Extract the (X, Y) coordinate from the center of the cell holding the provided text.  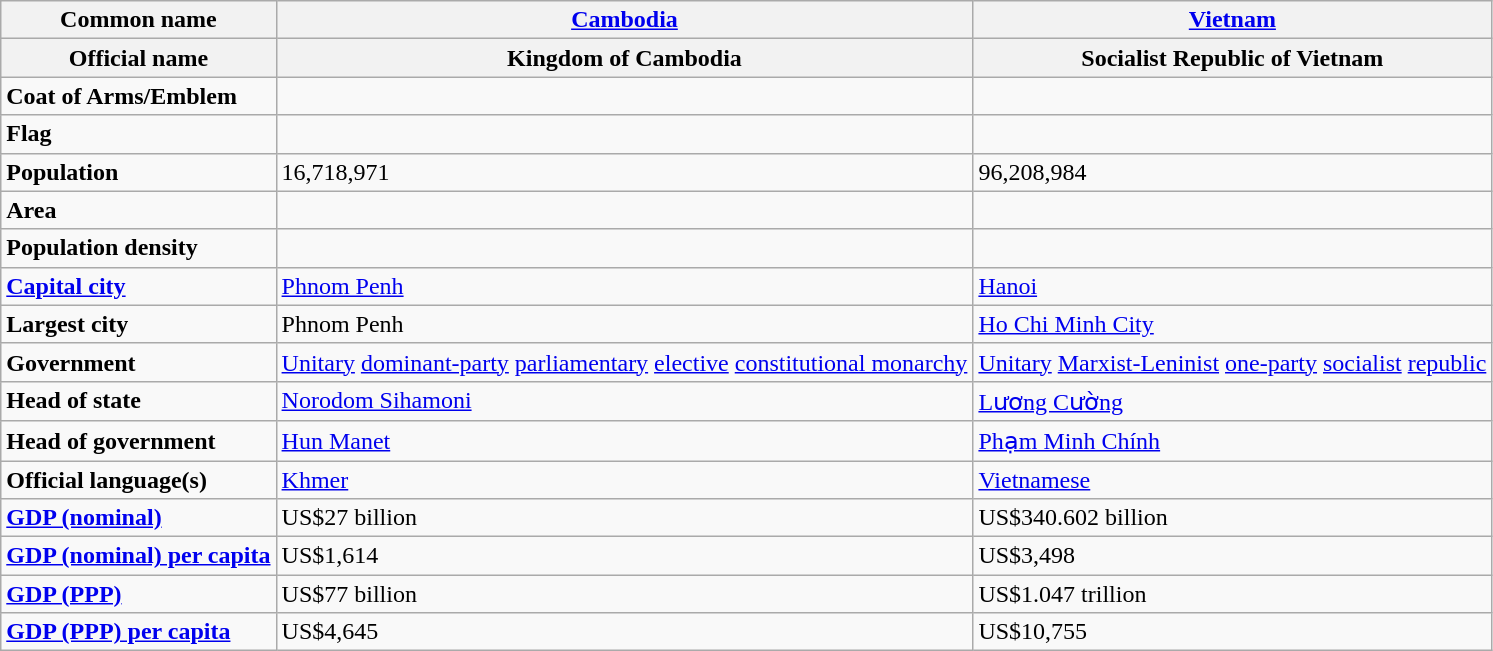
Common name (138, 20)
Head of government (138, 441)
Hanoi (1232, 286)
US$1,614 (624, 556)
Phạm Minh Chính (1232, 441)
US$10,755 (1232, 632)
Largest city (138, 324)
GDP (nominal) per capita (138, 556)
96,208,984 (1232, 172)
GDP (PPP) per capita (138, 632)
Government (138, 362)
GDP (PPP) (138, 594)
Capital city (138, 286)
US$3,498 (1232, 556)
16,718,971 (624, 172)
Population density (138, 248)
US$27 billion (624, 518)
Norodom Sihamoni (624, 401)
Vietnamese (1232, 479)
Lương Cường (1232, 401)
US$1.047 trillion (1232, 594)
Head of state (138, 401)
US$77 billion (624, 594)
Coat of Arms/Emblem (138, 96)
Area (138, 210)
US$340.602 billion (1232, 518)
Population (138, 172)
GDP (nominal) (138, 518)
Unitary Marxist-Leninist one-party socialist republic (1232, 362)
Flag (138, 134)
Kingdom of Cambodia (624, 58)
Ho Chi Minh City (1232, 324)
Official name (138, 58)
US$4,645 (624, 632)
Khmer (624, 479)
Socialist Republic of Vietnam (1232, 58)
Hun Manet (624, 441)
Vietnam (1232, 20)
Unitary dominant-party parliamentary elective constitutional monarchy (624, 362)
Cambodia (624, 20)
Official language(s) (138, 479)
